Pinpoint the cell where the given text exists, returning its [X, Y] midpoint coordinate. 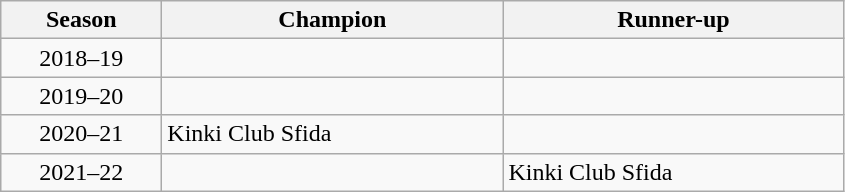
2021–22 [82, 172]
Champion [332, 20]
2019–20 [82, 96]
Runner-up [674, 20]
2020–21 [82, 134]
Season [82, 20]
2018–19 [82, 58]
